Scan for the cell matching the given text and deliver its (X, Y) coordinate at center. 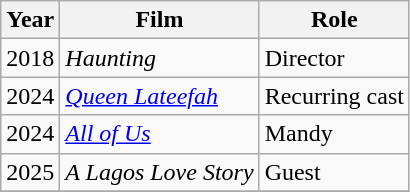
2025 (30, 172)
Film (160, 20)
Year (30, 20)
All of Us (160, 134)
Director (334, 58)
Mandy (334, 134)
A Lagos Love Story (160, 172)
Role (334, 20)
Haunting (160, 58)
Queen Lateefah (160, 96)
2018 (30, 58)
Recurring cast (334, 96)
Guest (334, 172)
